Output the [X, Y] coordinate of the center of the cell containing the given text.  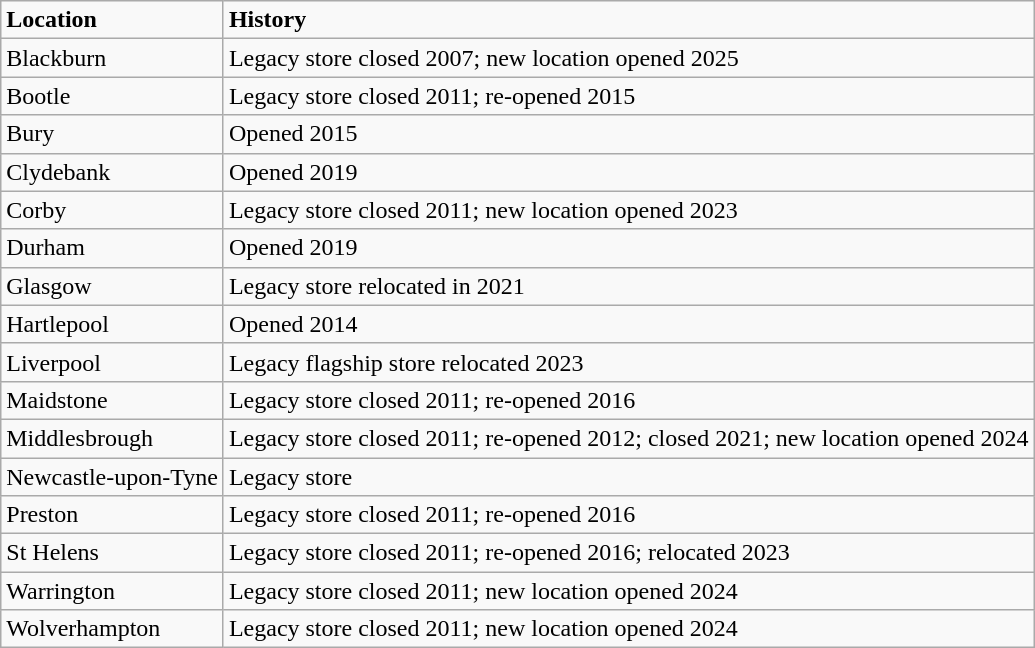
Legacy store relocated in 2021 [628, 286]
Legacy store [628, 477]
Hartlepool [112, 324]
Warrington [112, 591]
Wolverhampton [112, 629]
Bury [112, 134]
Legacy store closed 2011; re-opened 2016; relocated 2023 [628, 553]
Legacy store closed 2007; new location opened 2025 [628, 58]
Liverpool [112, 362]
Opened 2015 [628, 134]
Opened 2014 [628, 324]
Corby [112, 210]
Clydebank [112, 172]
Durham [112, 248]
Preston [112, 515]
History [628, 20]
St Helens [112, 553]
Middlesbrough [112, 438]
Glasgow [112, 286]
Location [112, 20]
Blackburn [112, 58]
Legacy store closed 2011; re-opened 2012; closed 2021; new location opened 2024 [628, 438]
Legacy flagship store relocated 2023 [628, 362]
Legacy store closed 2011; new location opened 2023 [628, 210]
Maidstone [112, 400]
Legacy store closed 2011; re-opened 2015 [628, 96]
Bootle [112, 96]
Newcastle-upon-Tyne [112, 477]
